Locate the cell with the specified text and output its [X, Y] center coordinate. 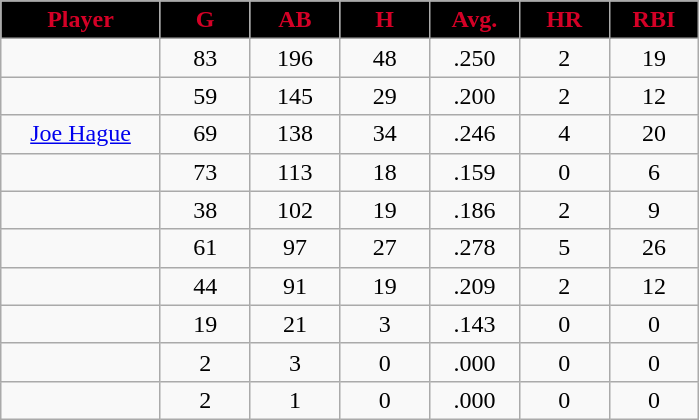
Player [81, 20]
145 [295, 96]
.209 [475, 286]
1 [295, 400]
4 [564, 134]
9 [654, 210]
21 [295, 324]
138 [295, 134]
5 [564, 248]
6 [654, 172]
AB [295, 20]
.143 [475, 324]
48 [385, 58]
RBI [654, 20]
.200 [475, 96]
44 [205, 286]
H [385, 20]
26 [654, 248]
102 [295, 210]
29 [385, 96]
.278 [475, 248]
73 [205, 172]
97 [295, 248]
Avg. [475, 20]
.186 [475, 210]
.250 [475, 58]
91 [295, 286]
HR [564, 20]
.159 [475, 172]
18 [385, 172]
34 [385, 134]
59 [205, 96]
G [205, 20]
38 [205, 210]
113 [295, 172]
27 [385, 248]
.246 [475, 134]
61 [205, 248]
Joe Hague [81, 134]
69 [205, 134]
83 [205, 58]
20 [654, 134]
196 [295, 58]
